Search for the cell housing the specified text and yield its (x, y) center coordinate. 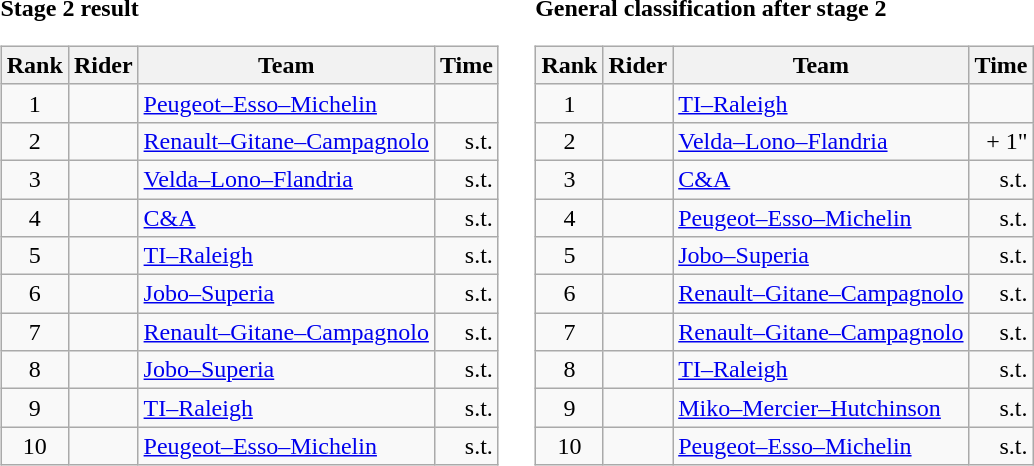
Miko–Mercier–Hutchinson (821, 408)
+ 1" (1001, 141)
